Scan for the cell matching the given text and deliver its [X, Y] coordinate at center. 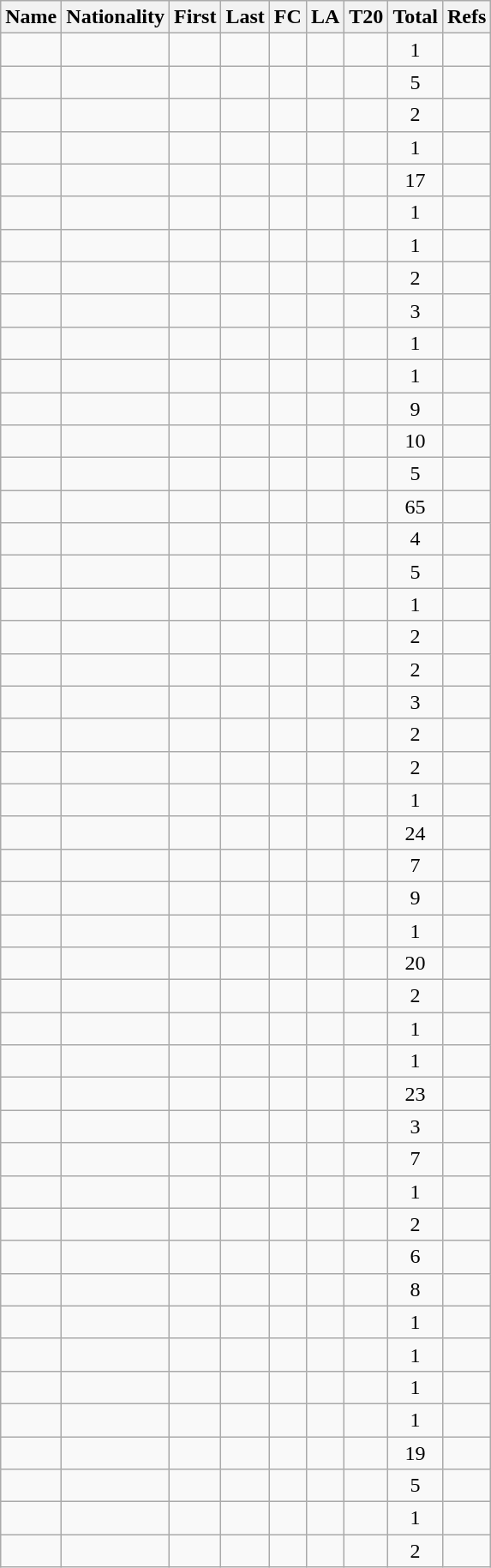
20 [416, 964]
T20 [367, 17]
6 [416, 1257]
Nationality [116, 17]
17 [416, 180]
Name [31, 17]
Last [245, 17]
LA [325, 17]
Refs [466, 17]
First [195, 17]
8 [416, 1289]
65 [416, 507]
10 [416, 442]
19 [416, 1453]
FC [288, 17]
4 [416, 539]
23 [416, 1094]
Total [416, 17]
24 [416, 832]
